Find where the given text appears and provide that cell's center as [x, y] coordinate. 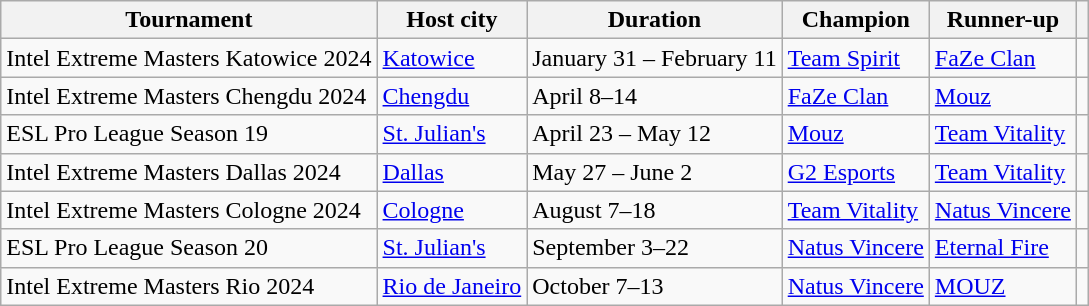
August 7–18 [654, 210]
Intel Extreme Masters Chengdu 2024 [189, 96]
September 3–22 [654, 248]
Champion [856, 20]
January 31 – February 11 [654, 58]
ESL Pro League Season 19 [189, 134]
Tournament [189, 20]
April 8–14 [654, 96]
May 27 – June 2 [654, 172]
MOUZ [1002, 286]
ESL Pro League Season 20 [189, 248]
G2 Esports [856, 172]
Team Spirit [856, 58]
Runner-up [1002, 20]
Intel Extreme Masters Cologne 2024 [189, 210]
Cologne [452, 210]
Duration [654, 20]
Dallas [452, 172]
Chengdu [452, 96]
April 23 – May 12 [654, 134]
Intel Extreme Masters Katowice 2024 [189, 58]
Rio de Janeiro [452, 286]
October 7–13 [654, 286]
Host city [452, 20]
Intel Extreme Masters Rio 2024 [189, 286]
Katowice [452, 58]
Eternal Fire [1002, 248]
Intel Extreme Masters Dallas 2024 [189, 172]
